For the text-containing cell, return its midpoint in [X, Y] coordinate format. 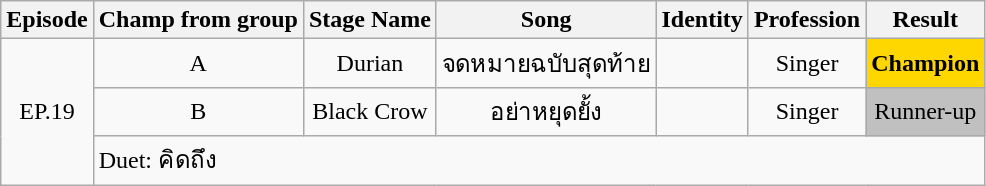
Song [546, 20]
Result [926, 20]
Champ from group [198, 20]
Episode [47, 20]
Champion [926, 64]
A [198, 64]
B [198, 112]
Durian [370, 64]
อย่าหยุดยั้ง [546, 112]
Stage Name [370, 20]
Identity [702, 20]
จดหมายฉบับสุดท้าย [546, 64]
Duet: คิดถึง [539, 160]
EP.19 [47, 112]
Runner-up [926, 112]
Profession [806, 20]
Black Crow [370, 112]
